Determine the (x, y) coordinate at the center of the cell enclosing the given text.  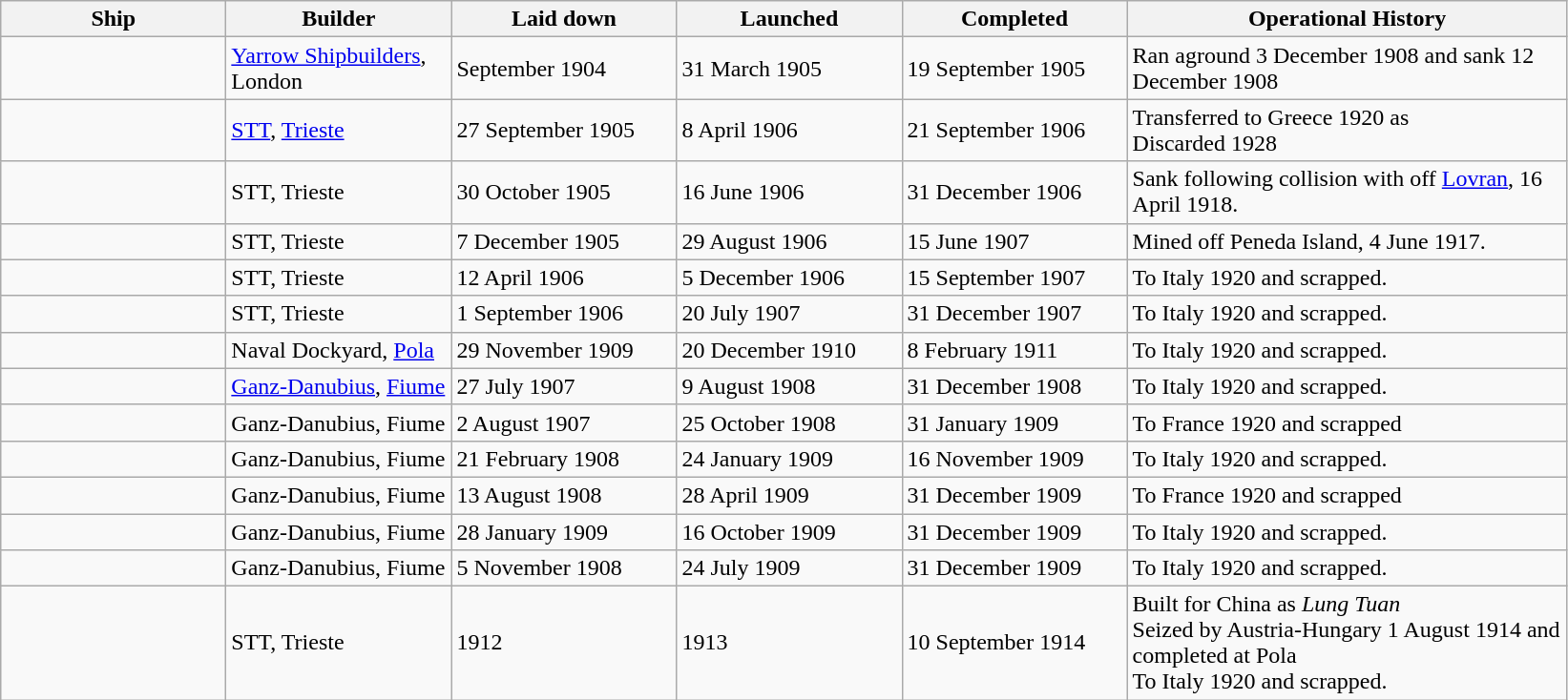
Ship (114, 19)
27 July 1907 (564, 386)
Naval Dockyard, Pola (339, 350)
10 September 1914 (1014, 643)
27 September 1905 (564, 130)
Ran aground 3 December 1908 and sank 12 December 1908 (1348, 69)
25 October 1908 (789, 422)
1912 (564, 643)
Built for China as Lung Tuan Seized by Austria-Hungary 1 August 1914 and completed at PolaTo Italy 1920 and scrapped. (1348, 643)
15 June 1907 (1014, 241)
Completed (1014, 19)
12 April 1906 (564, 278)
2 August 1907 (564, 422)
24 January 1909 (789, 459)
20 July 1907 (789, 314)
29 August 1906 (789, 241)
Launched (789, 19)
7 December 1905 (564, 241)
5 November 1908 (564, 568)
September 1904 (564, 69)
28 April 1909 (789, 495)
13 August 1908 (564, 495)
16 June 1906 (789, 193)
16 October 1909 (789, 531)
8 April 1906 (789, 130)
Builder (339, 19)
20 December 1910 (789, 350)
31 January 1909 (1014, 422)
Laid down (564, 19)
1913 (789, 643)
8 February 1911 (1014, 350)
31 December 1906 (1014, 193)
1 September 1906 (564, 314)
31 December 1908 (1014, 386)
5 December 1906 (789, 278)
29 November 1909 (564, 350)
24 July 1909 (789, 568)
21 February 1908 (564, 459)
21 September 1906 (1014, 130)
Mined off Peneda Island, 4 June 1917. (1348, 241)
Transferred to Greece 1920 as Discarded 1928 (1348, 130)
Operational History (1348, 19)
31 December 1907 (1014, 314)
30 October 1905 (564, 193)
28 January 1909 (564, 531)
Yarrow Shipbuilders, London (339, 69)
16 November 1909 (1014, 459)
31 March 1905 (789, 69)
Sank following collision with off Lovran, 16 April 1918. (1348, 193)
19 September 1905 (1014, 69)
9 August 1908 (789, 386)
15 September 1907 (1014, 278)
